Find where the given text appears and provide that cell's center as (x, y) coordinate. 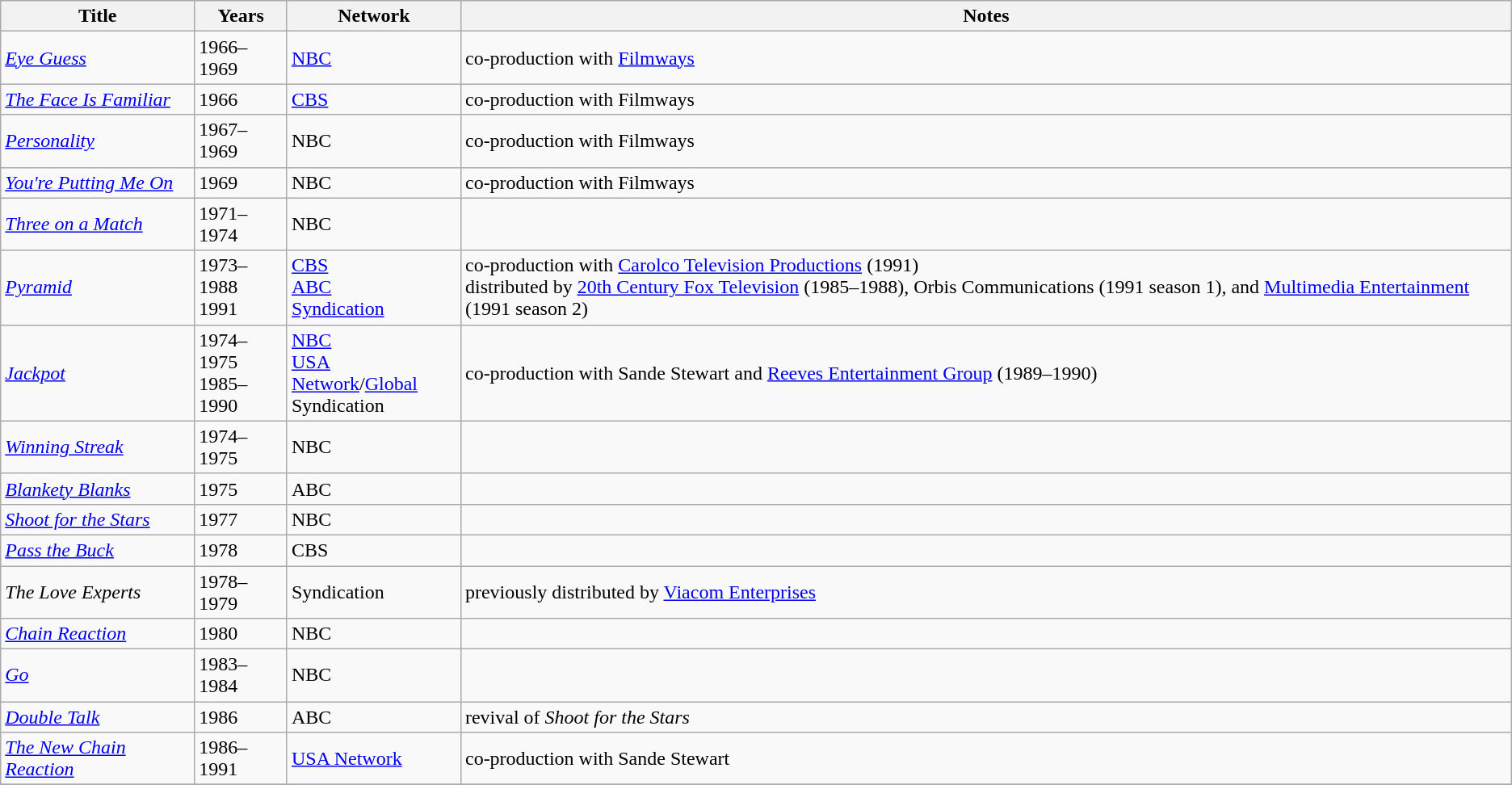
Personality (98, 141)
1986–1991 (241, 759)
1980 (241, 634)
1967–1969 (241, 141)
co-production with Sande Stewart (985, 759)
1973–19881991 (241, 288)
1966–1969 (241, 58)
Jackpot (98, 373)
Go (98, 675)
1971–1974 (241, 225)
1969 (241, 183)
Title (98, 16)
The New Chain Reaction (98, 759)
1978 (241, 550)
Pass the Buck (98, 550)
The Face Is Familiar (98, 99)
Blankety Blanks (98, 489)
Years (241, 16)
1986 (241, 717)
1975 (241, 489)
Syndication (373, 591)
co-production with Sande Stewart and Reeves Entertainment Group (1989–1990) (985, 373)
1983–1984 (241, 675)
NBCUSA Network/GlobalSyndication (373, 373)
Three on a Match (98, 225)
CBSABCSyndication (373, 288)
previously distributed by Viacom Enterprises (985, 591)
Pyramid (98, 288)
Network (373, 16)
1978–1979 (241, 591)
The Love Experts (98, 591)
Chain Reaction (98, 634)
revival of Shoot for the Stars (985, 717)
Notes (985, 16)
Shoot for the Stars (98, 519)
Winning Streak (98, 447)
1966 (241, 99)
1974–19751985–1990 (241, 373)
Eye Guess (98, 58)
1974–1975 (241, 447)
USA Network (373, 759)
You're Putting Me On (98, 183)
Double Talk (98, 717)
1977 (241, 519)
